Return [X, Y] of the center of cell containing provided text 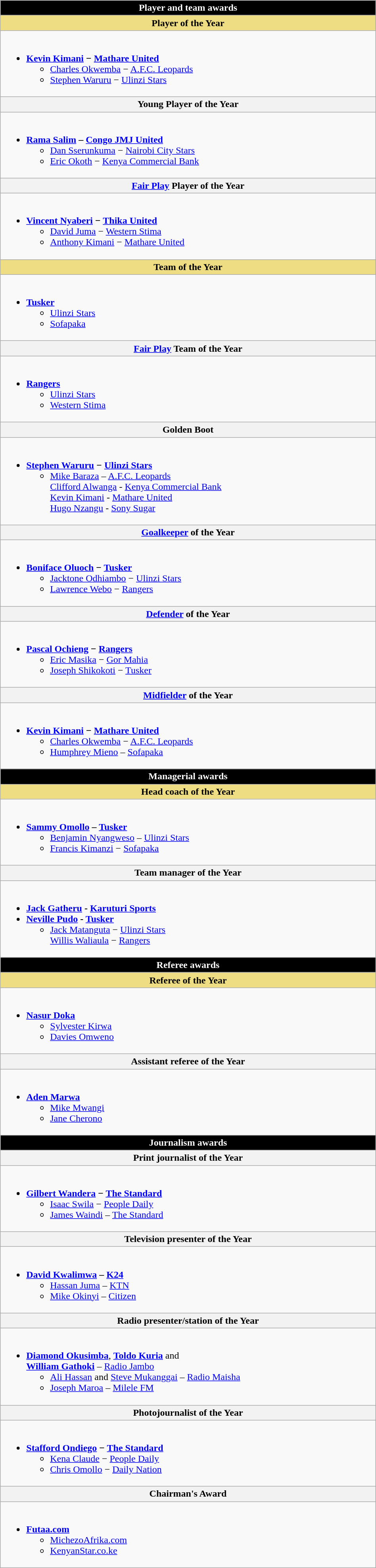
Diamond Okusimba, Toldo Kuria and William Gathoki – Radio Jambo Ali Hassan and Steve Mukanggai – Radio Maisha Joseph Maroa – Milele FM [188, 1367]
Stafford Ondiego − The Standard Kena Claude − People Daily Chris Omollo − Daily Nation [188, 1453]
Player of the Year [188, 23]
Journalism awards [188, 1143]
Managerial awards [188, 776]
Head coach of the Year [188, 792]
Gilbert Wandera − The Standard Isaac Swila − People Daily James Waindi – The Standard [188, 1198]
Futaa.comMichezoAfrika.comKenyanStar.co.ke [188, 1535]
Kevin Kimani − Mathare United Charles Okwemba − A.F.C. Leopards Humphrey Mieno – Sofapaka [188, 736]
Assistant referee of the Year [188, 1061]
Nasur DokaSylvester KirwaDavies Omweno [188, 1021]
Kevin Kimani − Mathare United Charles Okwemba − A.F.C. Leopards Stephen Waruru − Ulinzi Stars [188, 63]
Sammy Omollo – Tusker Benjamin Nyangweso – Ulinzi Stars Francis Kimanzi − Sofapaka [188, 832]
Boniface Oluoch − Tusker Jacktone Odhiambo − Ulinzi Stars Lawrence Webo − Rangers [188, 573]
Defender of the Year [188, 614]
Television presenter of the Year [188, 1239]
Rama Salim – Congo JMJ United Dan Sserunkuma − Nairobi City Stars Eric Okoth − Kenya Commercial Bank [188, 145]
Referee of the Year [188, 980]
Vincent Nyaberi − Thika United David Juma − Western Stima Anthony Kimani − Mathare United [188, 226]
Goalkeeper of the Year [188, 533]
Young Player of the Year [188, 104]
Midfielder of the Year [188, 695]
TuskerUlinzi StarsSofapaka [188, 308]
RangersUlinzi StarsWestern Stima [188, 389]
Fair Play Team of the Year [188, 348]
Golden Boot [188, 429]
Pascal Ochieng − Rangers Eric Masika − Gor Mahia Joseph Shikokoti − Tusker [188, 654]
Referee awards [188, 965]
Aden MarwaMike MwangiJane Cherono [188, 1102]
Radio presenter/station of the Year [188, 1321]
David Kwalimwa – K24 Hassan Juma – KTN Mike Okinyi – Citizen [188, 1280]
Fair Play Player of the Year [188, 186]
Jack Gatheru - Karuturi Sports Neville Pudo - Tusker Jack Matanguta − Ulinzi Stars Willis Waliaula − Rangers [188, 919]
Print journalist of the Year [188, 1158]
Photojournalist of the Year [188, 1413]
Chairman's Award [188, 1494]
Team manager of the Year [188, 873]
Player and team awards [188, 8]
Team of the Year [188, 267]
